Scan for the cell matching the given text and deliver its (X, Y) coordinate at center. 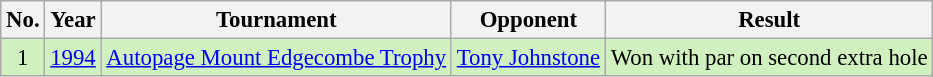
No. (23, 20)
Result (769, 20)
1994 (73, 58)
Won with par on second extra hole (769, 58)
Year (73, 20)
Autopage Mount Edgecombe Trophy (276, 58)
Tournament (276, 20)
Opponent (528, 20)
Tony Johnstone (528, 58)
1 (23, 58)
